Locate the cell with the specified text and output its (x, y) center coordinate. 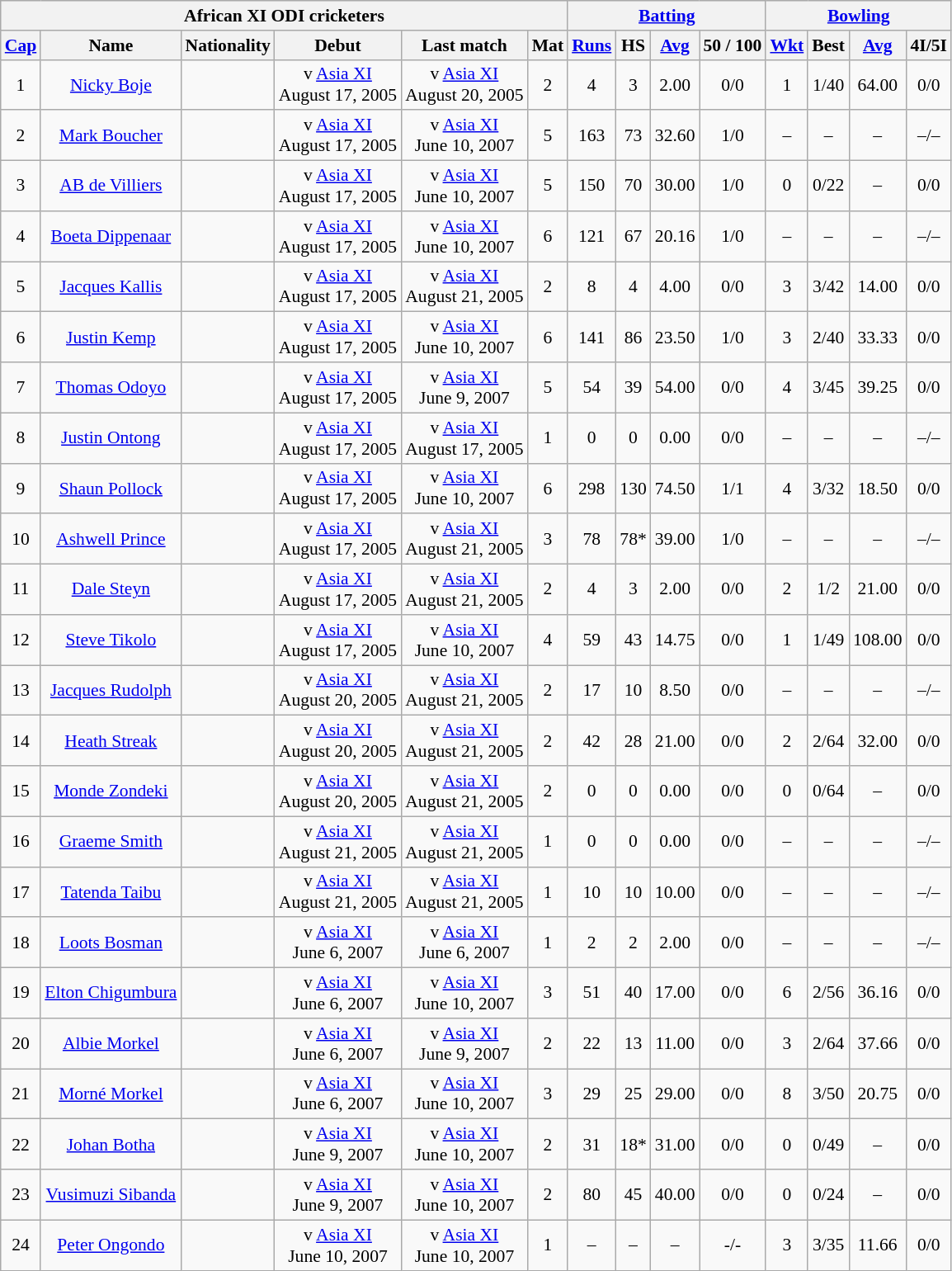
14 (21, 741)
30.00 (675, 187)
45 (634, 1195)
0/24 (828, 1195)
10.00 (675, 891)
15 (21, 791)
3/35 (828, 1245)
Monde Zondeki (111, 791)
24 (21, 1245)
20.75 (878, 1094)
11.66 (878, 1245)
18 (21, 943)
33.33 (878, 337)
20.16 (675, 236)
40 (634, 994)
3/45 (828, 388)
Batting (667, 16)
Johan Botha (111, 1144)
1/1 (733, 489)
Best (828, 45)
11.00 (675, 1043)
36.16 (878, 994)
Justin Ontong (111, 437)
3/32 (828, 489)
54 (591, 388)
9 (21, 489)
Heath Streak (111, 741)
2/40 (828, 337)
19 (21, 994)
298 (591, 489)
Mat (548, 45)
Steve Tikolo (111, 640)
74.50 (675, 489)
0/22 (828, 187)
54.00 (675, 388)
43 (634, 640)
20 (21, 1043)
Jacques Kallis (111, 287)
39.00 (675, 540)
108.00 (878, 640)
40.00 (675, 1195)
4I/5I (929, 45)
Wkt (787, 45)
Morné Morkel (111, 1094)
163 (591, 135)
Boeta Dippenaar (111, 236)
18.50 (878, 489)
12 (21, 640)
21 (21, 1094)
HS (634, 45)
African XI ODI cricketers (284, 16)
AB de Villiers (111, 187)
51 (591, 994)
73 (634, 135)
1/49 (828, 640)
3/50 (828, 1094)
67 (634, 236)
Albie Morkel (111, 1043)
150 (591, 187)
32.00 (878, 741)
Nationality (228, 45)
70 (634, 187)
37.66 (878, 1043)
Shaun Pollock (111, 489)
2/56 (828, 994)
7 (21, 388)
11 (21, 589)
78 (591, 540)
Justin Kemp (111, 337)
17.00 (675, 994)
28 (634, 741)
Graeme Smith (111, 842)
59 (591, 640)
78* (634, 540)
Mark Boucher (111, 135)
Nicky Boje (111, 84)
Last match (464, 45)
Thomas Odoyo (111, 388)
31 (591, 1144)
4.00 (675, 287)
Ashwell Prince (111, 540)
8.50 (675, 690)
3/42 (828, 287)
0/64 (828, 791)
Dale Steyn (111, 589)
Peter Ongondo (111, 1245)
64.00 (878, 84)
Name (111, 45)
25 (634, 1094)
-/- (733, 1245)
32.60 (675, 135)
Tatenda Taibu (111, 891)
Cap (21, 45)
121 (591, 236)
Jacques Rudolph (111, 690)
29 (591, 1094)
23.50 (675, 337)
Runs (591, 45)
Debut (338, 45)
50 / 100 (733, 45)
16 (21, 842)
Elton Chigumbura (111, 994)
Vusimuzi Sibanda (111, 1195)
Loots Bosman (111, 943)
31.00 (675, 1144)
1/40 (828, 84)
141 (591, 337)
14.75 (675, 640)
18* (634, 1144)
1/2 (828, 589)
14.00 (878, 287)
80 (591, 1195)
42 (591, 741)
23 (21, 1195)
39 (634, 388)
86 (634, 337)
130 (634, 489)
29.00 (675, 1094)
0/49 (828, 1144)
39.25 (878, 388)
Bowling (858, 16)
